Output the [X, Y] coordinate of the center of the cell containing the given text.  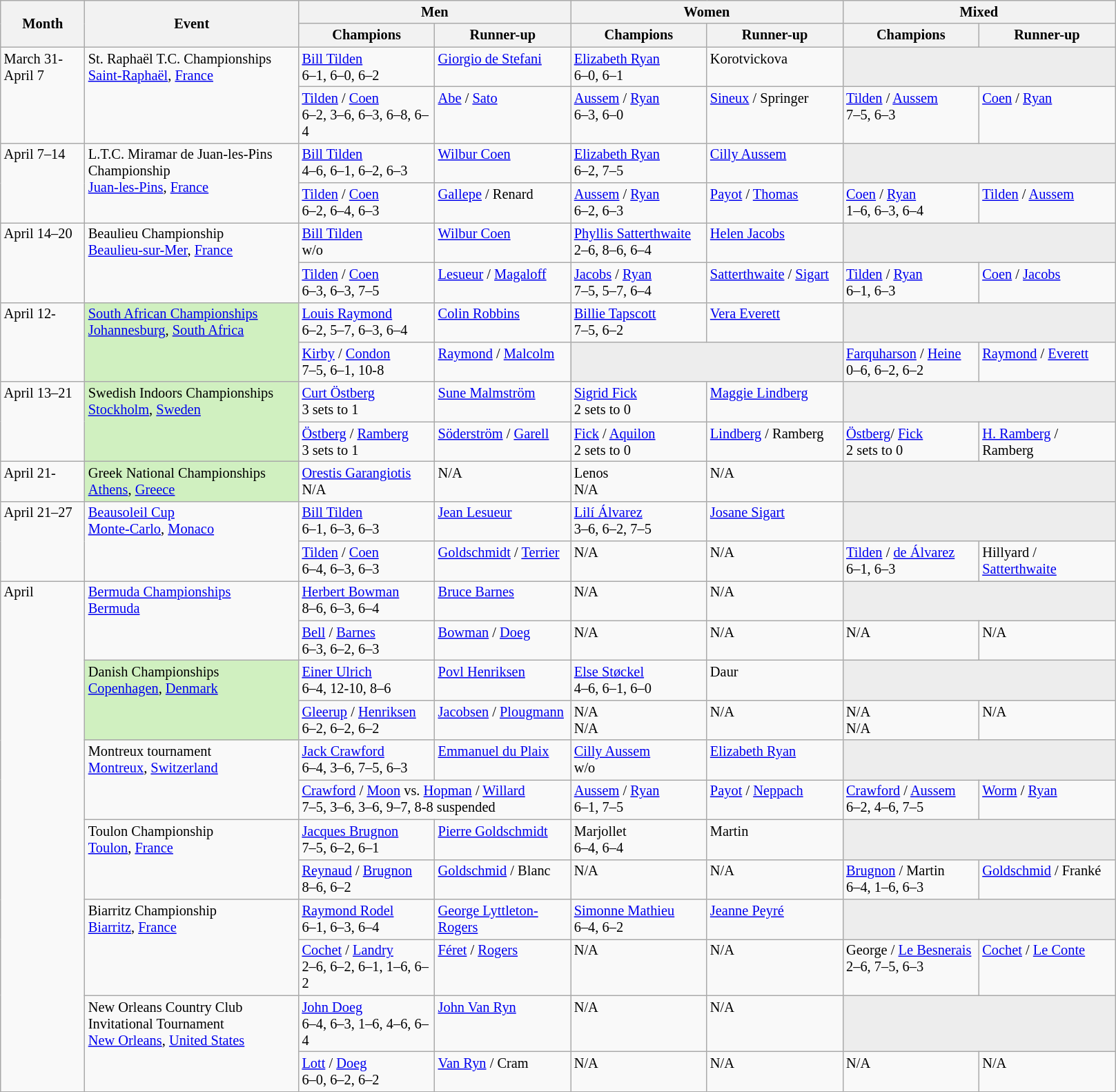
Payot / Thomas [774, 203]
Östberg/ Fick2 sets to 0 [911, 442]
L.T.C. Miramar de Juan-les-Pins ChampionshipJuan-les-Pins, France [192, 182]
Tilden / Coen6–4, 6–3, 6–3 [367, 561]
Phyllis Satterthwaite2–6, 8–6, 6–4 [639, 242]
Cochet / Le Conte [1046, 967]
Pierre Goldschmidt [502, 839]
Worm / Ryan [1046, 799]
Greek National ChampionshipsAthens, Greece [192, 481]
Event [192, 23]
Elizabeth Ryan [774, 760]
Elizabeth Ryan6–0, 6–1 [639, 67]
St. Raphaël T.C. ChampionshipsSaint-Raphaël, France [192, 95]
Bill Tilden6–1, 6–0, 6–2 [367, 67]
Korotvickova [774, 67]
Swedish Indoors ChampionshipsStockholm, Sweden [192, 421]
Bermuda ChampionshipsBermuda [192, 620]
Bill Tilden6–1, 6–3, 6–3 [367, 521]
Sune Malmström [502, 402]
Montreux tournamentMontreux, Switzerland [192, 780]
LenosN/A [639, 481]
Daur [774, 680]
Beaulieu ChampionshipBeaulieu-sur-Mer, France [192, 262]
Coen / Jacobs [1046, 282]
Helen Jacobs [774, 242]
Herbert Bowman8–6, 6–3, 6–4 [367, 601]
Goldschmidt / Terrier [502, 561]
Mixed [979, 12]
Beausoleil CupMonte-Carlo, Monaco [192, 541]
Gallepe / Renard [502, 203]
Kirby / Condon7–5, 6–1, 10-8 [367, 362]
Jacobs / Ryan7–5, 5–7, 6–4 [639, 282]
April 7–14 [43, 182]
Giorgio de Stefani [502, 67]
New Orleans Country Club Invitational TournamentNew Orleans, United States [192, 1044]
Biarritz ChampionshipBiarritz, France [192, 947]
Josane Sigart [774, 521]
Men [435, 12]
Women [707, 12]
Lesueur / Magaloff [502, 282]
April 13–21 [43, 421]
Orestis GarangiotisN/A [367, 481]
Payot / Neppach [774, 799]
Jacobsen / Plougmann [502, 720]
Satterthwaite / Sigart [774, 282]
Cilly Aussem [774, 163]
Brugnon / Martin6–4, 1–6, 6–3 [911, 879]
Simonne Mathieu6–4, 6–2 [639, 919]
Tilden / Aussem [1046, 203]
South African ChampionshipsJohannesburg, South Africa [192, 342]
Goldschmid / Blanc [502, 879]
Coen / Ryan [1046, 115]
April 21- [43, 481]
George / Le Besnerais2–6, 7–5, 6–3 [911, 967]
Emmanuel du Plaix [502, 760]
Louis Raymond6–2, 5–7, 6–3, 6–4 [367, 322]
Elizabeth Ryan6–2, 7–5 [639, 163]
Sineux / Springer [774, 115]
Lott / Doeg6–0, 6–2, 6–2 [367, 1071]
Jeanne Peyré [774, 919]
Bell / Barnes6–3, 6–2, 6–3 [367, 641]
Maggie Lindberg [774, 402]
Raymond Rodel6–1, 6–3, 6–4 [367, 919]
Povl Henriksen [502, 680]
Östberg / Ramberg3 sets to 1 [367, 442]
Reynaud / Brugnon8–6, 6–2 [367, 879]
Toulon ChampionshipToulon, France [192, 859]
Abe / Sato [502, 115]
Bill Tildenw/o [367, 242]
March 31-April 7 [43, 95]
Lindberg / Ramberg [774, 442]
Jean Lesueur [502, 521]
Van Ryn / Cram [502, 1071]
Bill Tilden4–6, 6–1, 6–2, 6–3 [367, 163]
Gleerup / Henriksen6–2, 6–2, 6–2 [367, 720]
Jack Crawford6–4, 3–6, 7–5, 6–3 [367, 760]
Colin Robbins [502, 322]
John Doeg6–4, 6–3, 1–6, 4–6, 6–4 [367, 1024]
Tilden / Ryan6–1, 6–3 [911, 282]
George Lyttleton-Rogers [502, 919]
Vera Everett [774, 322]
Tilden / Coen6–2, 6–4, 6–3 [367, 203]
Billie Tapscott7–5, 6–2 [639, 322]
Fick / Aquilon2 sets to 0 [639, 442]
Crawford / Aussem6–2, 4–6, 7–5 [911, 799]
Marjollet6–4, 6–4 [639, 839]
Sigrid Fick2 sets to 0 [639, 402]
Bowman / Doeg [502, 641]
Martin [774, 839]
Aussem / Ryan6–1, 7–5 [639, 799]
April 21–27 [43, 541]
April [43, 836]
Farquharson / Heine0–6, 6–2, 6–2 [911, 362]
Cilly Aussemw/o [639, 760]
Bruce Barnes [502, 601]
Tilden / Coen6–3, 6–3, 7–5 [367, 282]
Tilden / Coen6–2, 3–6, 6–3, 6–8, 6–4 [367, 115]
Curt Östberg3 sets to 1 [367, 402]
April 12- [43, 342]
Goldschmid / Franké [1046, 879]
Einer Ulrich6–4, 12-10, 8–6 [367, 680]
Coen / Ryan1–6, 6–3, 6–4 [911, 203]
Aussem / Ryan6–3, 6–0 [639, 115]
Féret / Rogers [502, 967]
April 14–20 [43, 262]
Tilden / de Álvarez6–1, 6–3 [911, 561]
Lilí Álvarez3–6, 6–2, 7–5 [639, 521]
Month [43, 23]
Crawford / Moon vs. Hopman / Willard7–5, 3–6, 3–6, 9–7, 8-8 suspended [435, 799]
Raymond / Everett [1046, 362]
Hillyard / Satterthwaite [1046, 561]
John Van Ryn [502, 1024]
Raymond / Malcolm [502, 362]
H. Ramberg / Ramberg [1046, 442]
Aussem / Ryan6–2, 6–3 [639, 203]
Söderström / Garell [502, 442]
Cochet / Landry2–6, 6–2, 6–1, 1–6, 6–2 [367, 967]
Jacques Brugnon7–5, 6–2, 6–1 [367, 839]
Danish ChampionshipsCopenhagen, Denmark [192, 700]
Else Støckel4–6, 6–1, 6–0 [639, 680]
Tilden / Aussem7–5, 6–3 [911, 115]
